Locate the cell with the specified text and output its (X, Y) center coordinate. 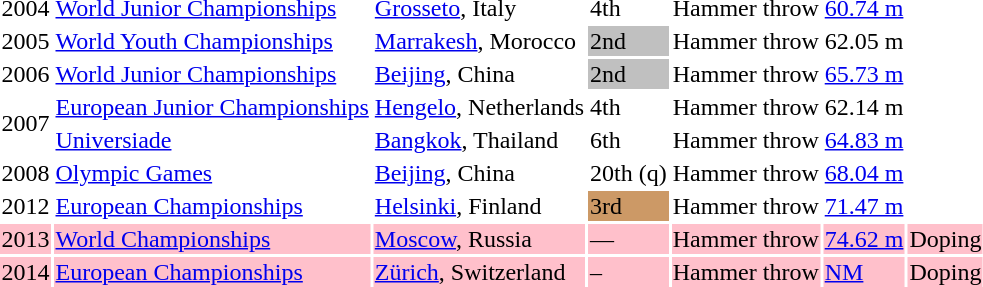
64.83 m (864, 140)
Universiade (212, 140)
3rd (629, 206)
— (629, 239)
World Junior Championships (212, 74)
World Youth Championships (212, 41)
Zürich, Switzerland (479, 272)
Marrakesh, Morocco (479, 41)
NM (864, 272)
62.05 m (864, 41)
62.14 m (864, 107)
Olympic Games (212, 173)
2008 (26, 173)
2005 (26, 41)
2014 (26, 272)
2013 (26, 239)
World Championships (212, 239)
6th (629, 140)
European Junior Championships (212, 107)
65.73 m (864, 74)
Hengelo, Netherlands (479, 107)
74.62 m (864, 239)
Moscow, Russia (479, 239)
71.47 m (864, 206)
Bangkok, Thailand (479, 140)
4th (629, 107)
2007 (26, 124)
– (629, 272)
Helsinki, Finland (479, 206)
20th (q) (629, 173)
2012 (26, 206)
68.04 m (864, 173)
2006 (26, 74)
